Return [x, y] of the center of cell containing provided text 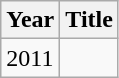
2011 [30, 58]
Title [90, 20]
Year [30, 20]
